Return the (x, y) coordinate for the center point of the cell that contains the specified text.  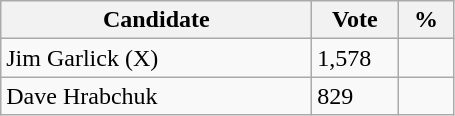
Candidate (156, 20)
1,578 (355, 58)
Vote (355, 20)
Jim Garlick (X) (156, 58)
829 (355, 96)
Dave Hrabchuk (156, 96)
% (426, 20)
